Search for the cell housing the specified text and yield its [X, Y] center coordinate. 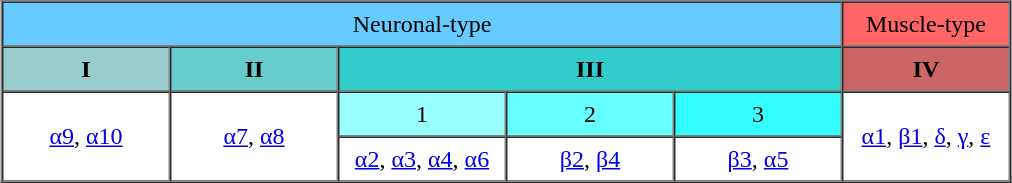
II [254, 68]
I [86, 68]
α7, α8 [254, 137]
IV [926, 68]
III [590, 68]
3 [758, 114]
1 [422, 114]
β3, α5 [758, 158]
α2, α3, α4, α6 [422, 158]
2 [590, 114]
β2, β4 [590, 158]
α1, β1, δ, γ, ε [926, 137]
Neuronal-type [422, 24]
Muscle-type [926, 24]
α9, α10 [86, 137]
